Find where the given text appears and provide that cell's center as [x, y] coordinate. 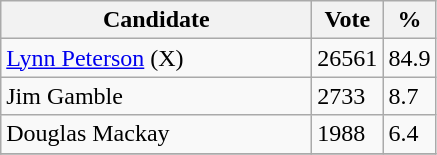
84.9 [410, 58]
Jim Gamble [156, 96]
1988 [348, 134]
Douglas Mackay [156, 134]
6.4 [410, 134]
26561 [348, 58]
Lynn Peterson (X) [156, 58]
2733 [348, 96]
8.7 [410, 96]
% [410, 20]
Candidate [156, 20]
Vote [348, 20]
